Scan for the cell matching the given text and deliver its (X, Y) coordinate at center. 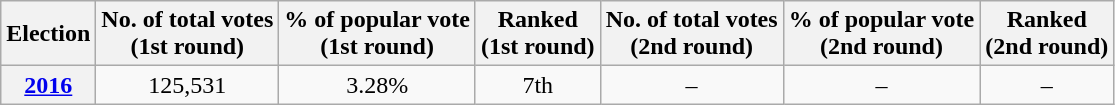
2016 (48, 85)
Ranked(2nd round) (1047, 34)
7th (538, 85)
Ranked(1st round) (538, 34)
No. of total votes(1st round) (188, 34)
Election (48, 34)
No. of total votes(2nd round) (692, 34)
% of popular vote(2nd round) (882, 34)
125,531 (188, 85)
% of popular vote(1st round) (378, 34)
3.28% (378, 85)
